Scan for the cell matching the given text and deliver its [X, Y] coordinate at center. 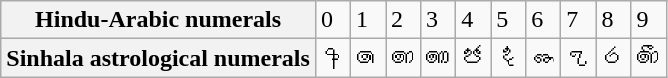
෦ [332, 58]
෪ [474, 58]
5 [508, 20]
2 [404, 20]
6 [544, 20]
3 [438, 20]
Hindu-Arabic numerals [158, 20]
෭ [578, 58]
Sinhala astrological numerals [158, 58]
4 [474, 20]
0 [332, 20]
9 [648, 20]
෫ [508, 58]
෩ [438, 58]
෯ [648, 58]
෬ [544, 58]
8 [614, 20]
෨ [404, 58]
1 [368, 20]
෧ [368, 58]
෮ [614, 58]
7 [578, 20]
